Identify which cell holds the provided text, then report its (x, y) central coordinate. 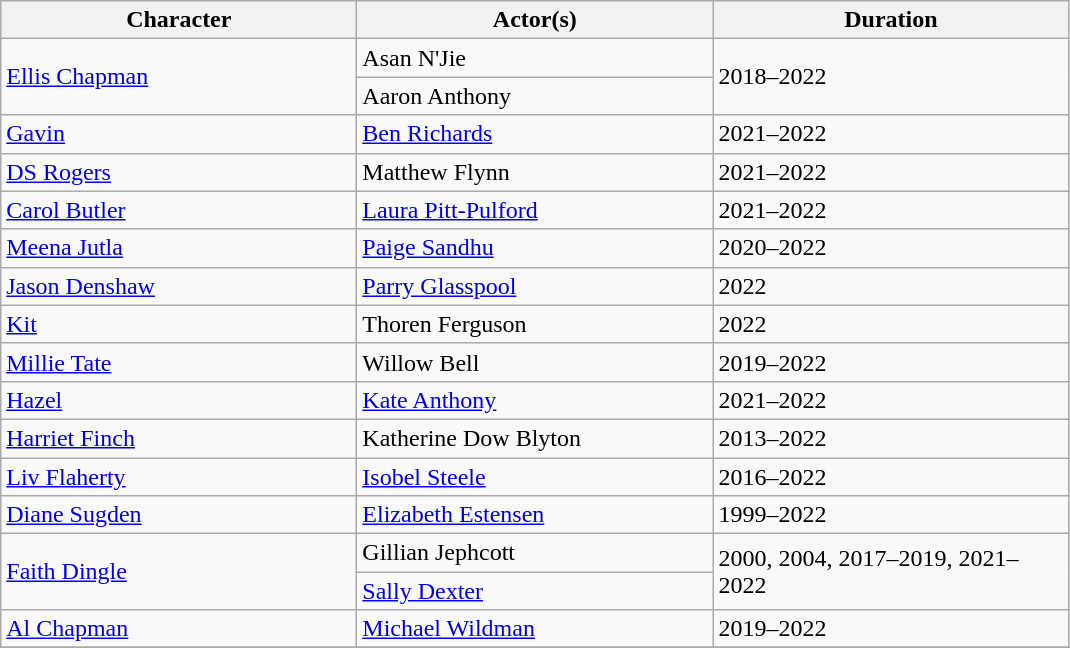
Kit (179, 324)
Sally Dexter (535, 591)
2020–2022 (891, 248)
Gavin (179, 134)
Laura Pitt-Pulford (535, 210)
Millie Tate (179, 362)
Paige Sandhu (535, 248)
Hazel (179, 400)
Carol Butler (179, 210)
Kate Anthony (535, 400)
Liv Flaherty (179, 477)
2000, 2004, 2017–2019, 2021–2022 (891, 572)
Character (179, 20)
Duration (891, 20)
Elizabeth Estensen (535, 515)
Actor(s) (535, 20)
2013–2022 (891, 438)
Thoren Ferguson (535, 324)
Harriet Finch (179, 438)
Ellis Chapman (179, 77)
Asan N'Jie (535, 58)
Meena Jutla (179, 248)
Diane Sugden (179, 515)
Isobel Steele (535, 477)
Matthew Flynn (535, 172)
Willow Bell (535, 362)
Gillian Jephcott (535, 553)
Faith Dingle (179, 572)
Jason Denshaw (179, 286)
Parry Glasspool (535, 286)
1999–2022 (891, 515)
DS Rogers (179, 172)
Al Chapman (179, 629)
Ben Richards (535, 134)
Aaron Anthony (535, 96)
Katherine Dow Blyton (535, 438)
Michael Wildman (535, 629)
2016–2022 (891, 477)
2018–2022 (891, 77)
